Identify which cell holds the provided text, then report its [X, Y] central coordinate. 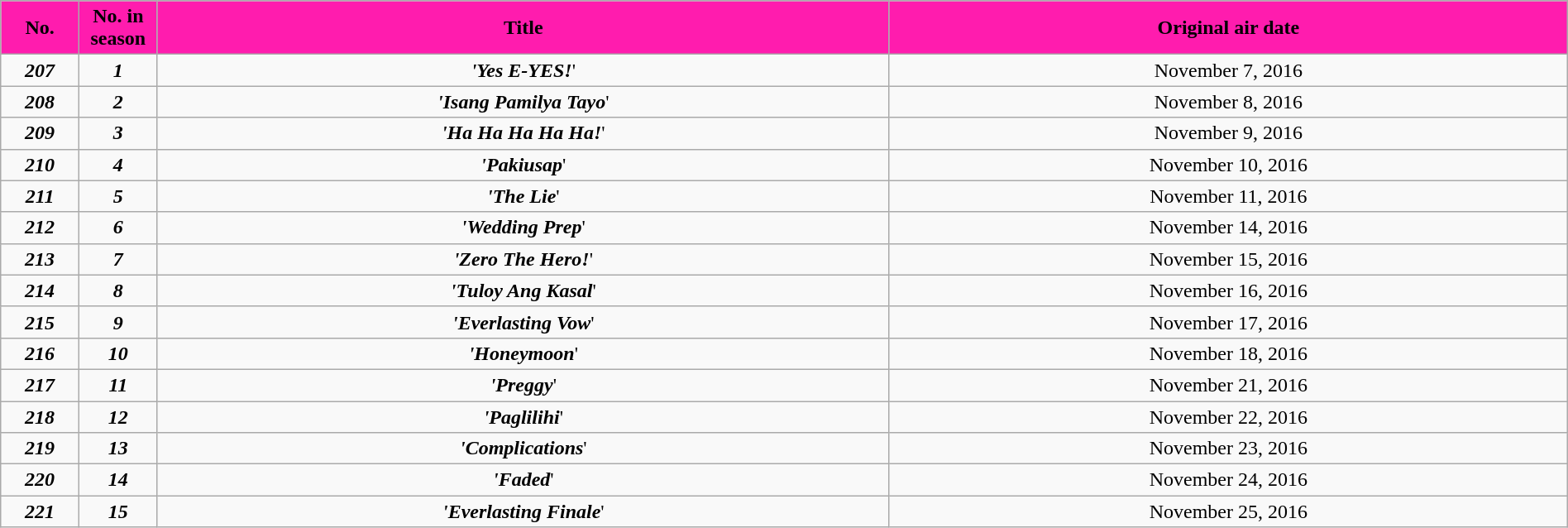
214 [40, 290]
213 [40, 259]
November 18, 2016 [1228, 353]
211 [40, 196]
7 [117, 259]
November 11, 2016 [1228, 196]
10 [117, 353]
'Everlasting Finale' [523, 511]
3 [117, 133]
'Tuloy Ang Kasal' [523, 290]
'Faded' [523, 480]
6 [117, 228]
Title [523, 28]
1 [117, 70]
November 25, 2016 [1228, 511]
'Zero The Hero!' [523, 259]
207 [40, 70]
215 [40, 322]
'Preggy' [523, 385]
12 [117, 416]
November 7, 2016 [1228, 70]
No. in season [117, 28]
November 9, 2016 [1228, 133]
November 15, 2016 [1228, 259]
217 [40, 385]
November 21, 2016 [1228, 385]
221 [40, 511]
November 17, 2016 [1228, 322]
210 [40, 165]
November 16, 2016 [1228, 290]
208 [40, 102]
209 [40, 133]
'Honeymoon' [523, 353]
9 [117, 322]
'Yes E-YES!' [523, 70]
220 [40, 480]
November 8, 2016 [1228, 102]
13 [117, 449]
15 [117, 511]
5 [117, 196]
No. [40, 28]
216 [40, 353]
212 [40, 228]
November 22, 2016 [1228, 416]
219 [40, 449]
8 [117, 290]
November 23, 2016 [1228, 449]
218 [40, 416]
'The Lie' [523, 196]
November 10, 2016 [1228, 165]
'Everlasting Vow' [523, 322]
'Pakiusap' [523, 165]
4 [117, 165]
November 14, 2016 [1228, 228]
'Ha Ha Ha Ha Ha!' [523, 133]
November 24, 2016 [1228, 480]
'Paglilihi' [523, 416]
'Complications' [523, 449]
11 [117, 385]
Original air date [1228, 28]
2 [117, 102]
14 [117, 480]
'Wedding Prep' [523, 228]
'Isang Pamilya Tayo' [523, 102]
